Search for the cell housing the specified text and yield its (X, Y) center coordinate. 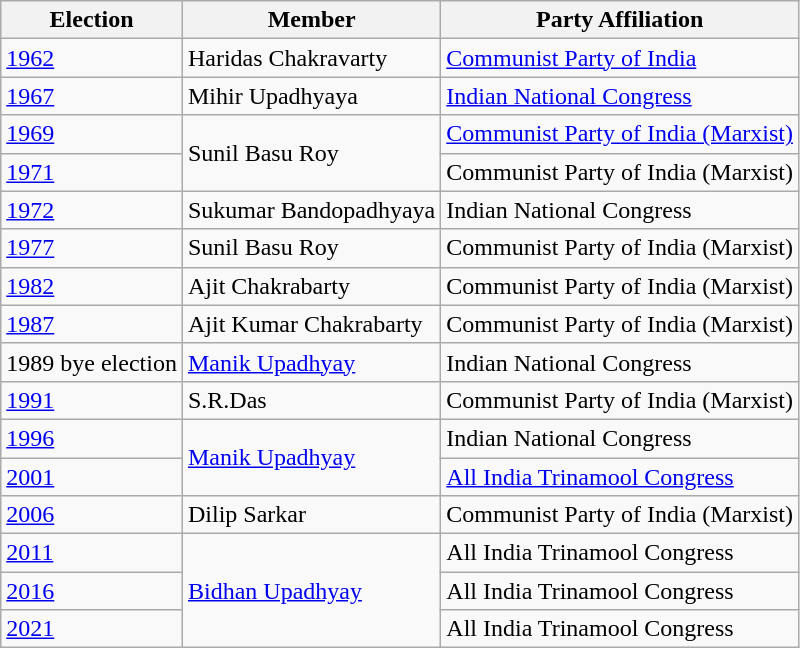
2021 (92, 629)
2001 (92, 477)
1972 (92, 210)
S.R.Das (311, 400)
2016 (92, 591)
Election (92, 20)
1969 (92, 134)
1982 (92, 286)
1991 (92, 400)
2006 (92, 515)
Member (311, 20)
1977 (92, 248)
Haridas Chakravarty (311, 58)
1987 (92, 324)
Ajit Kumar Chakrabarty (311, 324)
Dilip Sarkar (311, 515)
2011 (92, 553)
Party Affiliation (620, 20)
1996 (92, 438)
Bidhan Upadhyay (311, 591)
1989 bye election (92, 362)
Ajit Chakrabarty (311, 286)
1967 (92, 96)
Mihir Upadhyaya (311, 96)
1971 (92, 172)
Communist Party of India (620, 58)
Sukumar Bandopadhyaya (311, 210)
1962 (92, 58)
